Pinpoint the cell where the given text exists, returning its [X, Y] midpoint coordinate. 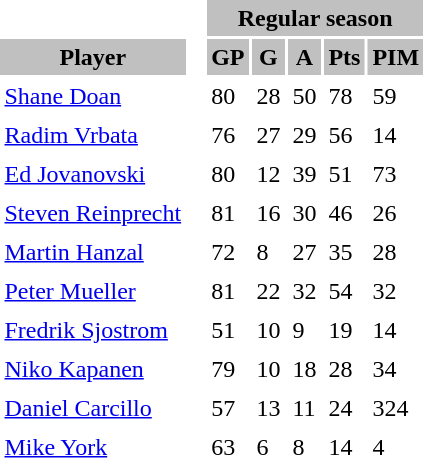
324 [396, 408]
6 [268, 447]
59 [396, 96]
26 [396, 213]
Fredrik Sjostrom [93, 330]
35 [344, 252]
50 [304, 96]
Regular season [316, 18]
Niko Kapanen [93, 369]
Shane Doan [93, 96]
A [304, 57]
Ed Jovanovski [93, 174]
12 [268, 174]
19 [344, 330]
22 [268, 291]
11 [304, 408]
Steven Reinprecht [93, 213]
72 [228, 252]
Player [93, 57]
79 [228, 369]
Peter Mueller [93, 291]
PIM [396, 57]
18 [304, 369]
78 [344, 96]
Pts [344, 57]
63 [228, 447]
34 [396, 369]
54 [344, 291]
46 [344, 213]
Mike York [93, 447]
9 [304, 330]
73 [396, 174]
13 [268, 408]
76 [228, 135]
Radim Vrbata [93, 135]
16 [268, 213]
GP [228, 57]
30 [304, 213]
G [268, 57]
39 [304, 174]
56 [344, 135]
24 [344, 408]
29 [304, 135]
57 [228, 408]
Martin Hanzal [93, 252]
4 [396, 447]
Daniel Carcillo [93, 408]
